Locate the cell with the specified text and output its (x, y) center coordinate. 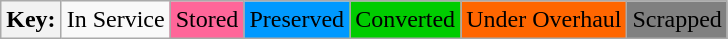
In Service (116, 20)
Converted (406, 20)
Scrapped (677, 20)
Preserved (297, 20)
Under Overhaul (544, 20)
Key: (31, 20)
Stored (207, 20)
